Return (x, y) of the center of cell containing provided text 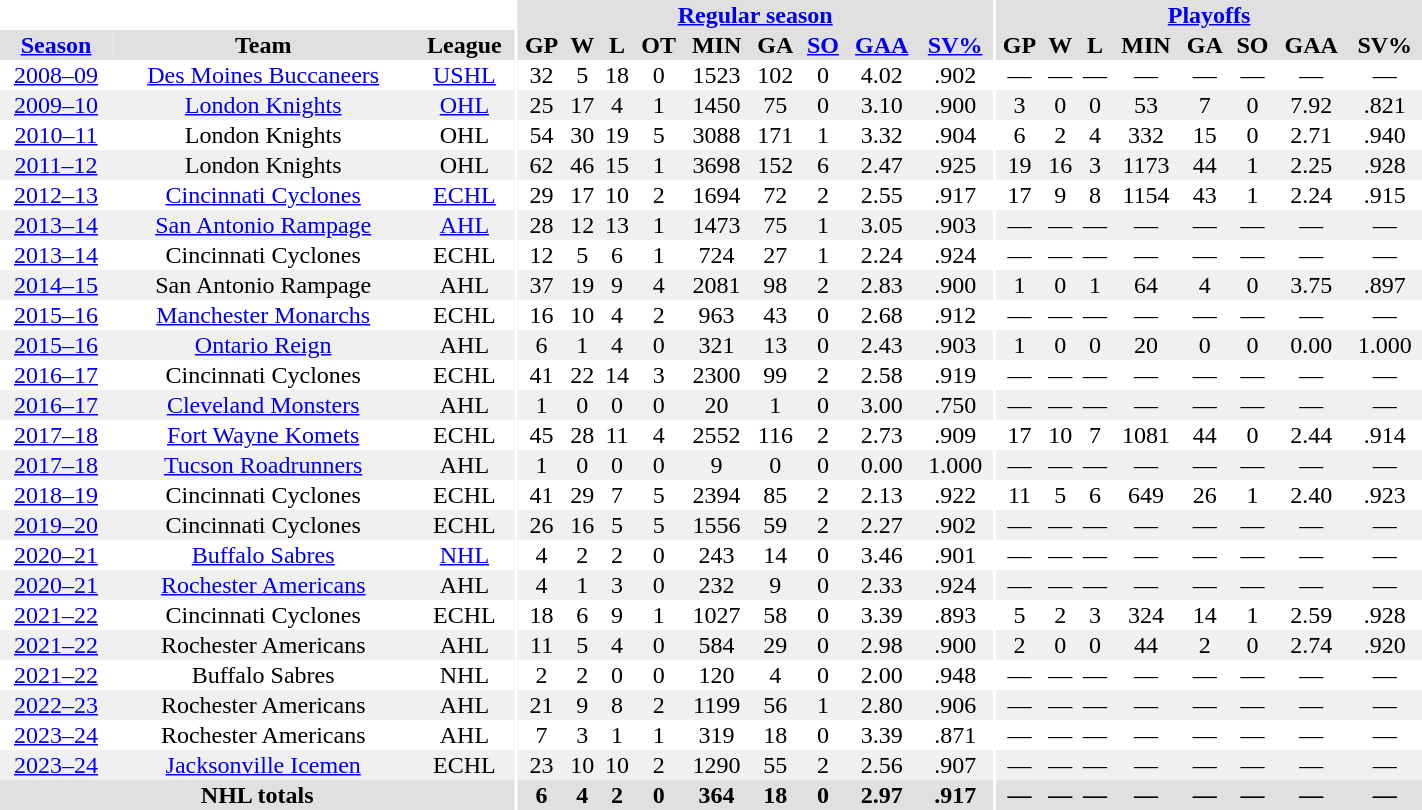
.897 (1384, 285)
.871 (955, 735)
2300 (716, 375)
.920 (1384, 645)
.912 (955, 315)
.914 (1384, 435)
243 (716, 555)
2009–10 (56, 105)
.922 (955, 495)
OT (658, 45)
232 (716, 585)
1473 (716, 225)
25 (542, 105)
1450 (716, 105)
Ontario Reign (263, 345)
2081 (716, 285)
1173 (1146, 165)
Tucson Roadrunners (263, 465)
56 (775, 705)
364 (716, 795)
724 (716, 255)
21 (542, 705)
2.98 (882, 645)
2.13 (882, 495)
62 (542, 165)
171 (775, 135)
55 (775, 765)
99 (775, 375)
League (464, 45)
4.02 (882, 75)
.948 (955, 675)
1081 (1146, 435)
3.10 (882, 105)
72 (775, 195)
.909 (955, 435)
USHL (464, 75)
2.71 (1312, 135)
2.33 (882, 585)
1154 (1146, 195)
98 (775, 285)
2.80 (882, 705)
.940 (1384, 135)
2.97 (882, 795)
.907 (955, 765)
.923 (1384, 495)
3.32 (882, 135)
2552 (716, 435)
1290 (716, 765)
1523 (716, 75)
116 (775, 435)
27 (775, 255)
649 (1146, 495)
152 (775, 165)
324 (1146, 615)
Season (56, 45)
64 (1146, 285)
2.59 (1312, 615)
.915 (1384, 195)
2019–20 (56, 525)
85 (775, 495)
45 (542, 435)
Playoffs (1209, 15)
2014–15 (56, 285)
2010–11 (56, 135)
1694 (716, 195)
Manchester Monarchs (263, 315)
2.44 (1312, 435)
2394 (716, 495)
2018–19 (56, 495)
7.92 (1312, 105)
1199 (716, 705)
54 (542, 135)
.901 (955, 555)
584 (716, 645)
59 (775, 525)
Des Moines Buccaneers (263, 75)
Cleveland Monsters (263, 405)
2.25 (1312, 165)
.750 (955, 405)
332 (1146, 135)
2011–12 (56, 165)
.925 (955, 165)
102 (775, 75)
2022–23 (56, 705)
Team (263, 45)
3.00 (882, 405)
2.00 (882, 675)
.893 (955, 615)
22 (582, 375)
1027 (716, 615)
963 (716, 315)
37 (542, 285)
23 (542, 765)
.904 (955, 135)
3.75 (1312, 285)
NHL totals (257, 795)
46 (582, 165)
319 (716, 735)
Jacksonville Icemen (263, 765)
2.68 (882, 315)
2.73 (882, 435)
2.58 (882, 375)
120 (716, 675)
2.56 (882, 765)
32 (542, 75)
2.83 (882, 285)
.919 (955, 375)
30 (582, 135)
3698 (716, 165)
321 (716, 345)
Regular season (755, 15)
2008–09 (56, 75)
2.74 (1312, 645)
2.43 (882, 345)
Fort Wayne Komets (263, 435)
53 (1146, 105)
1556 (716, 525)
2.47 (882, 165)
2.55 (882, 195)
2.27 (882, 525)
3.05 (882, 225)
58 (775, 615)
2012–13 (56, 195)
.821 (1384, 105)
3.46 (882, 555)
.906 (955, 705)
2.40 (1312, 495)
3088 (716, 135)
